Search for the cell housing the specified text and yield its (x, y) center coordinate. 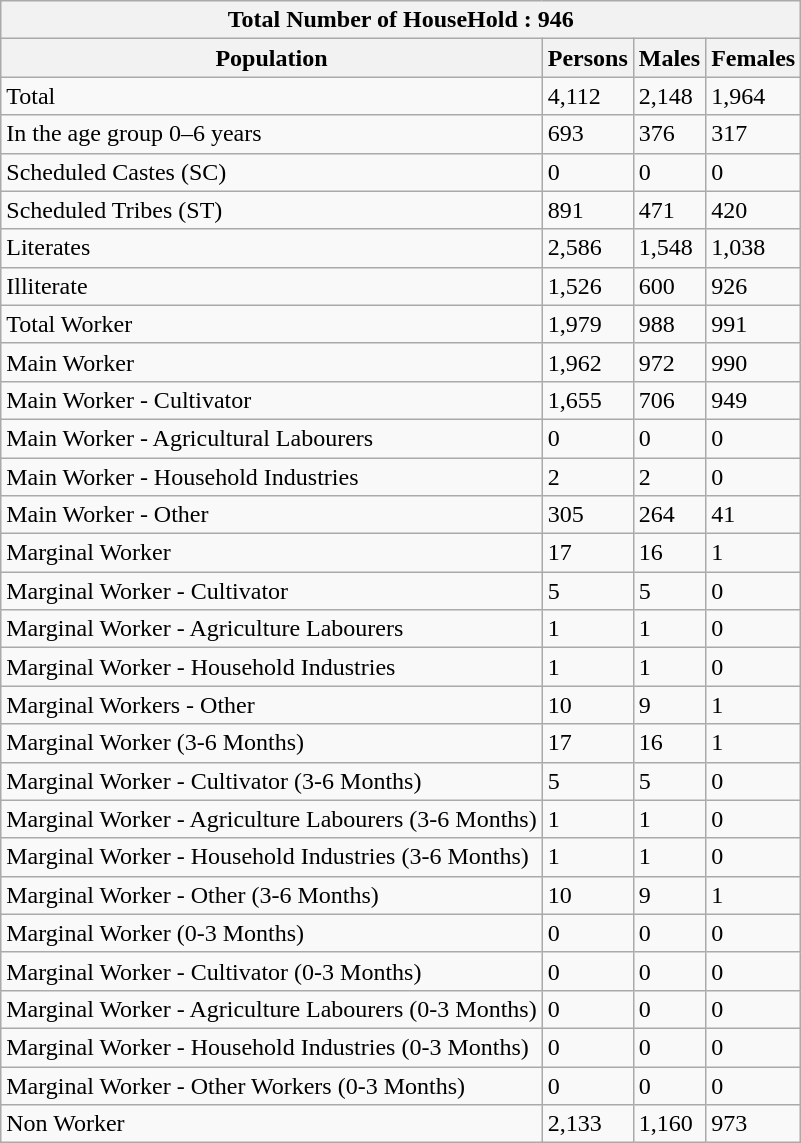
2,586 (588, 248)
4,112 (588, 96)
Marginal Worker (0-3 Months) (272, 933)
264 (669, 515)
1,038 (754, 248)
305 (588, 515)
Illiterate (272, 286)
Total (272, 96)
1,160 (669, 1124)
2,133 (588, 1124)
471 (669, 210)
972 (669, 362)
Scheduled Tribes (ST) (272, 210)
Marginal Worker - Cultivator (3-6 Months) (272, 781)
Marginal Workers - Other (272, 705)
Total Worker (272, 324)
706 (669, 400)
Main Worker - Cultivator (272, 400)
Non Worker (272, 1124)
Main Worker - Agricultural Labourers (272, 438)
Males (669, 58)
990 (754, 362)
420 (754, 210)
600 (669, 286)
991 (754, 324)
Scheduled Castes (SC) (272, 172)
1,655 (588, 400)
Marginal Worker - Household Industries (0-3 Months) (272, 1047)
Marginal Worker - Household Industries (3-6 Months) (272, 857)
Main Worker (272, 362)
Marginal Worker - Agriculture Labourers (272, 629)
891 (588, 210)
Marginal Worker (272, 553)
Marginal Worker - Agriculture Labourers (3-6 Months) (272, 819)
Total Number of HouseHold : 946 (401, 20)
973 (754, 1124)
2,148 (669, 96)
Marginal Worker - Household Industries (272, 667)
376 (669, 134)
Marginal Worker - Other (3-6 Months) (272, 895)
926 (754, 286)
Marginal Worker - Agriculture Labourers (0-3 Months) (272, 1009)
317 (754, 134)
Population (272, 58)
Persons (588, 58)
Marginal Worker - Other Workers (0-3 Months) (272, 1085)
41 (754, 515)
1,548 (669, 248)
693 (588, 134)
Main Worker - Household Industries (272, 477)
Marginal Worker - Cultivator (0-3 Months) (272, 971)
1,979 (588, 324)
988 (669, 324)
Literates (272, 248)
Marginal Worker (3-6 Months) (272, 743)
949 (754, 400)
1,962 (588, 362)
In the age group 0–6 years (272, 134)
Main Worker - Other (272, 515)
Marginal Worker - Cultivator (272, 591)
1,526 (588, 286)
1,964 (754, 96)
Females (754, 58)
